Locate the cell with the specified text and output its [X, Y] center coordinate. 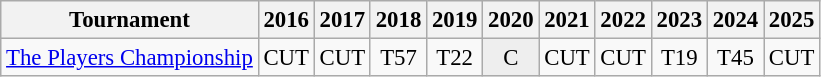
C [511, 58]
2016 [286, 20]
2022 [623, 20]
2019 [455, 20]
2020 [511, 20]
2024 [735, 20]
2018 [398, 20]
2023 [679, 20]
T57 [398, 58]
2017 [342, 20]
2021 [567, 20]
Tournament [130, 20]
T22 [455, 58]
T45 [735, 58]
T19 [679, 58]
The Players Championship [130, 58]
2025 [792, 20]
